Find where the given text appears and provide that cell's center as (x, y) coordinate. 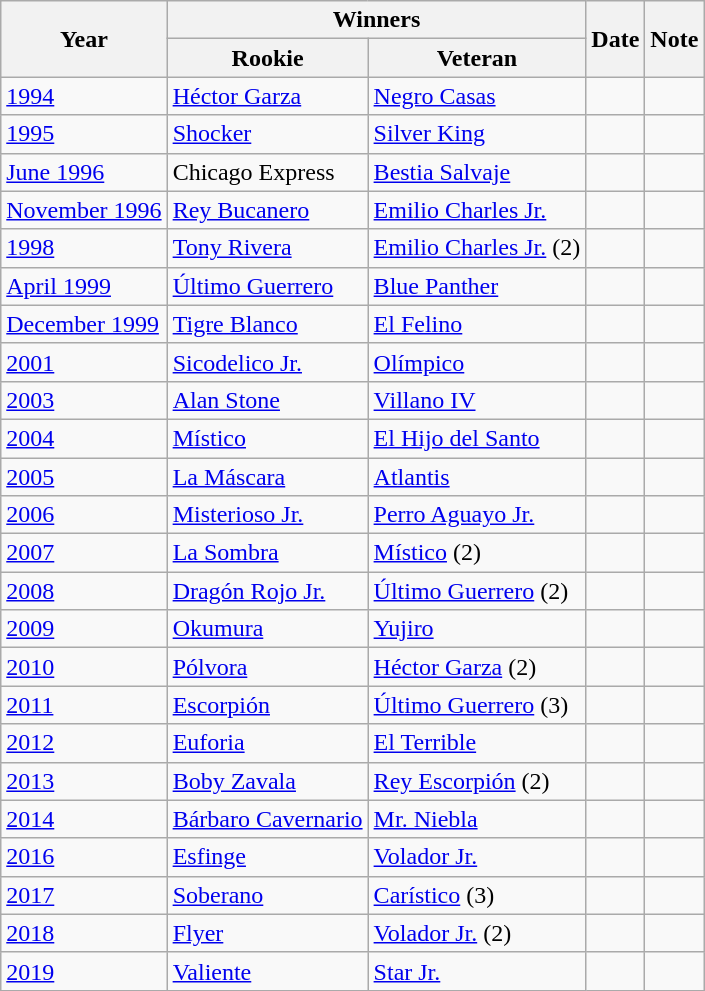
Místico (268, 438)
Negro Casas (477, 96)
Último Guerrero (3) (477, 705)
Héctor Garza (2) (477, 667)
Volador Jr. (477, 857)
Volador Jr. (2) (477, 933)
2012 (84, 743)
Bestia Salvaje (477, 172)
2001 (84, 362)
Boby Zavala (268, 781)
Perro Aguayo Jr. (477, 515)
Euforia (268, 743)
Silver King (477, 134)
2011 (84, 705)
Soberano (268, 895)
Pólvora (268, 667)
Misterioso Jr. (268, 515)
1998 (84, 248)
Olímpico (477, 362)
Flyer (268, 933)
Shocker (268, 134)
Blue Panther (477, 286)
Mr. Niebla (477, 819)
Rey Bucanero (268, 210)
Date (616, 39)
Emilio Charles Jr. (477, 210)
Veteran (477, 58)
November 1996 (84, 210)
2007 (84, 553)
Emilio Charles Jr. (2) (477, 248)
Star Jr. (477, 971)
El Hijo del Santo (477, 438)
Carístico (3) (477, 895)
1995 (84, 134)
Rey Escorpión (2) (477, 781)
La Máscara (268, 477)
Year (84, 39)
2010 (84, 667)
2013 (84, 781)
Alan Stone (268, 400)
La Sombra (268, 553)
2016 (84, 857)
Villano IV (477, 400)
2017 (84, 895)
December 1999 (84, 324)
Bárbaro Cavernario (268, 819)
Atlantis (477, 477)
Valiente (268, 971)
El Terrible (477, 743)
2014 (84, 819)
Winners (376, 20)
Chicago Express (268, 172)
2006 (84, 515)
Esfinge (268, 857)
1994 (84, 96)
El Felino (477, 324)
Último Guerrero (268, 286)
Tony Rivera (268, 248)
2019 (84, 971)
Último Guerrero (2) (477, 591)
April 1999 (84, 286)
Sicodelico Jr. (268, 362)
June 1996 (84, 172)
Yujiro (477, 629)
2018 (84, 933)
Místico (2) (477, 553)
Escorpión (268, 705)
2005 (84, 477)
Note (674, 39)
2004 (84, 438)
2009 (84, 629)
Dragón Rojo Jr. (268, 591)
Rookie (268, 58)
Héctor Garza (268, 96)
2008 (84, 591)
Okumura (268, 629)
Tigre Blanco (268, 324)
2003 (84, 400)
